From the cell containing the given text, extract its center point as (x, y) coordinate. 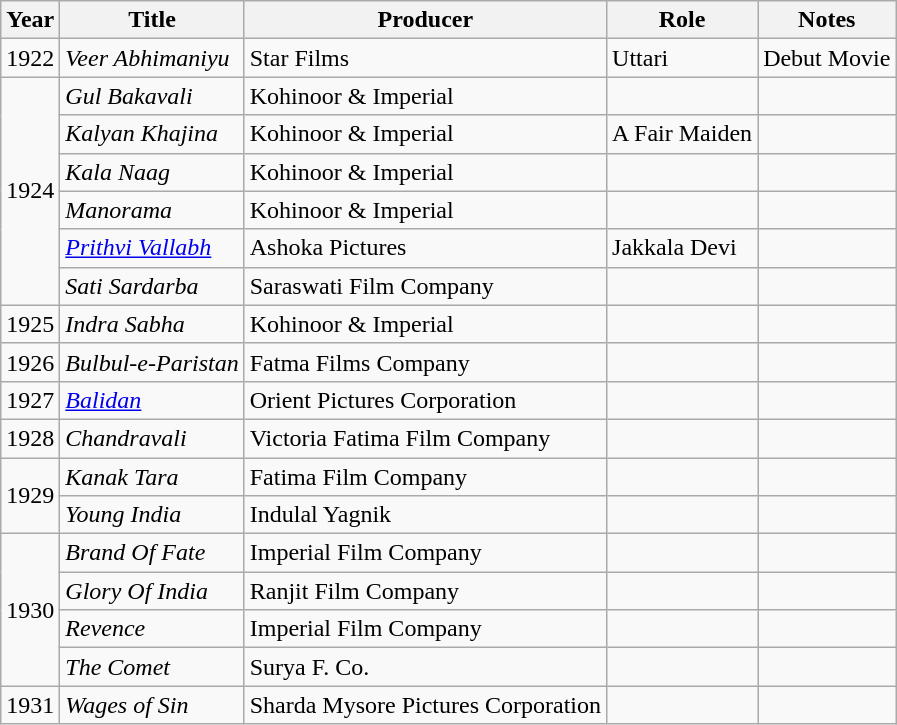
Indra Sabha (152, 324)
Bulbul-e-Paristan (152, 362)
Saraswati Film Company (425, 286)
Year (30, 20)
Ashoka Pictures (425, 248)
Uttari (682, 58)
Kalyan Khajina (152, 134)
Revence (152, 629)
Glory Of India (152, 591)
Role (682, 20)
Prithvi Vallabh (152, 248)
Young India (152, 515)
Kanak Tara (152, 477)
1929 (30, 496)
Fatima Film Company (425, 477)
1928 (30, 438)
Fatma Films Company (425, 362)
Brand Of Fate (152, 553)
1927 (30, 400)
Wages of Sin (152, 705)
Star Films (425, 58)
Jakkala Devi (682, 248)
Gul Bakavali (152, 96)
1931 (30, 705)
Surya F. Co. (425, 667)
1925 (30, 324)
Title (152, 20)
Manorama (152, 210)
Indulal Yagnik (425, 515)
Balidan (152, 400)
Debut Movie (827, 58)
1930 (30, 610)
1924 (30, 191)
Kala Naag (152, 172)
1926 (30, 362)
Orient Pictures Corporation (425, 400)
A Fair Maiden (682, 134)
Chandravali (152, 438)
Ranjit Film Company (425, 591)
Producer (425, 20)
Notes (827, 20)
Sharda Mysore Pictures Corporation (425, 705)
The Comet (152, 667)
Veer Abhimaniyu (152, 58)
Victoria Fatima Film Company (425, 438)
Sati Sardarba (152, 286)
1922 (30, 58)
